Detect which cell encompasses the target text, then output its [X, Y] center coordinate. 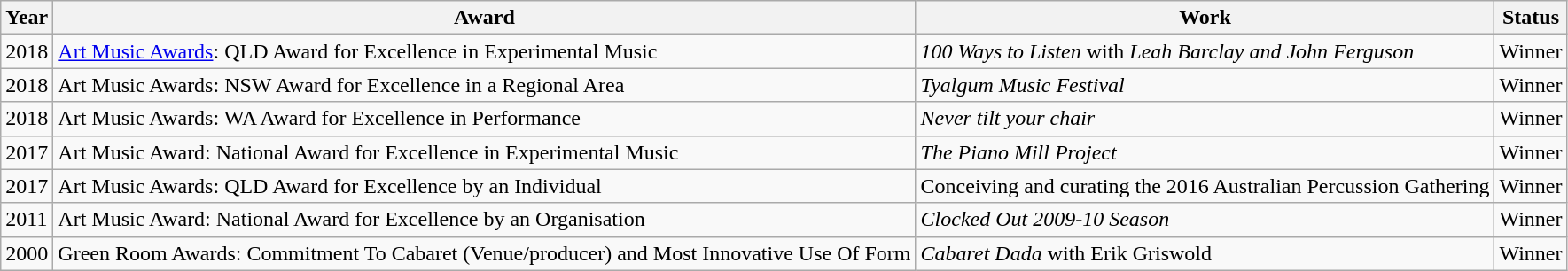
Green Room Awards: Commitment To Cabaret (Venue/producer) and Most Innovative Use Of Form [484, 253]
Status [1531, 18]
Art Music Award: National Award for Excellence in Experimental Music [484, 152]
Clocked Out 2009-10 Season [1205, 220]
Art Music Awards: QLD Award for Excellence by an Individual [484, 186]
2011 [27, 220]
The Piano Mill Project [1205, 152]
Conceiving and curating the 2016 Australian Percussion Gathering [1205, 186]
Art Music Award: National Award for Excellence by an Organisation [484, 220]
Work [1205, 18]
2000 [27, 253]
Tyalgum Music Festival [1205, 85]
Art Music Awards: WA Award for Excellence in Performance [484, 119]
100 Ways to Listen with Leah Barclay and John Ferguson [1205, 51]
Never tilt your chair [1205, 119]
Award [484, 18]
Cabaret Dada with Erik Griswold [1205, 253]
Art Music Awards: NSW Award for Excellence in a Regional Area [484, 85]
Year [27, 18]
Art Music Awards: QLD Award for Excellence in Experimental Music [484, 51]
